Return [X, Y] of the center of cell containing provided text 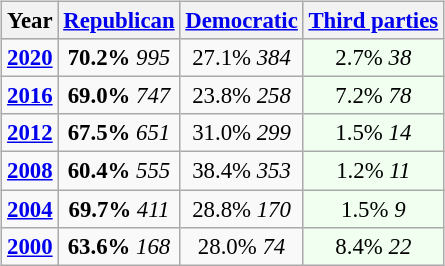
2008 [30, 171]
2000 [30, 246]
2016 [30, 96]
2004 [30, 209]
Year [30, 21]
23.8% 258 [242, 96]
1.5% 9 [373, 209]
1.2% 11 [373, 171]
38.4% 353 [242, 171]
Democratic [242, 21]
2.7% 38 [373, 58]
67.5% 651 [119, 133]
8.4% 22 [373, 246]
Third parties [373, 21]
69.7% 411 [119, 209]
60.4% 555 [119, 171]
28.8% 170 [242, 209]
Republican [119, 21]
7.2% 78 [373, 96]
63.6% 168 [119, 246]
27.1% 384 [242, 58]
2020 [30, 58]
70.2% 995 [119, 58]
28.0% 74 [242, 246]
31.0% 299 [242, 133]
1.5% 14 [373, 133]
2012 [30, 133]
69.0% 747 [119, 96]
